Return (X, Y) of the center of cell containing provided text 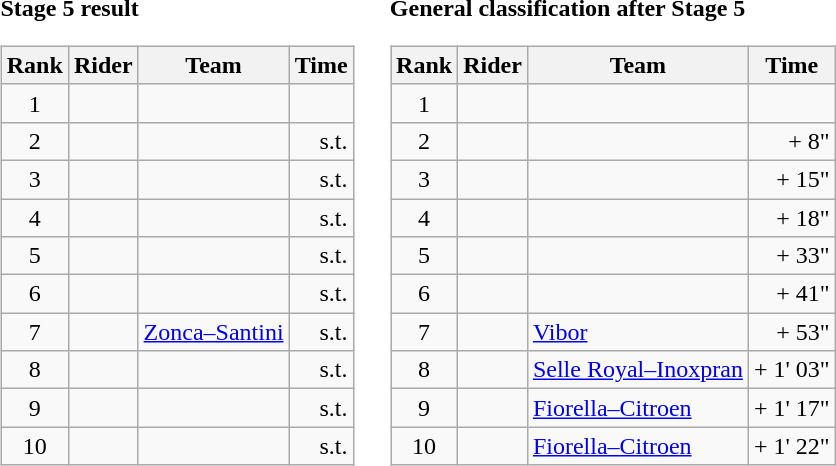
+ 33" (792, 256)
+ 18" (792, 217)
+ 41" (792, 294)
Vibor (638, 332)
+ 8" (792, 141)
+ 1' 17" (792, 408)
+ 15" (792, 179)
+ 1' 22" (792, 446)
Selle Royal–Inoxpran (638, 370)
Zonca–Santini (214, 332)
+ 53" (792, 332)
+ 1' 03" (792, 370)
